Locate the cell with the specified text and output its [x, y] center coordinate. 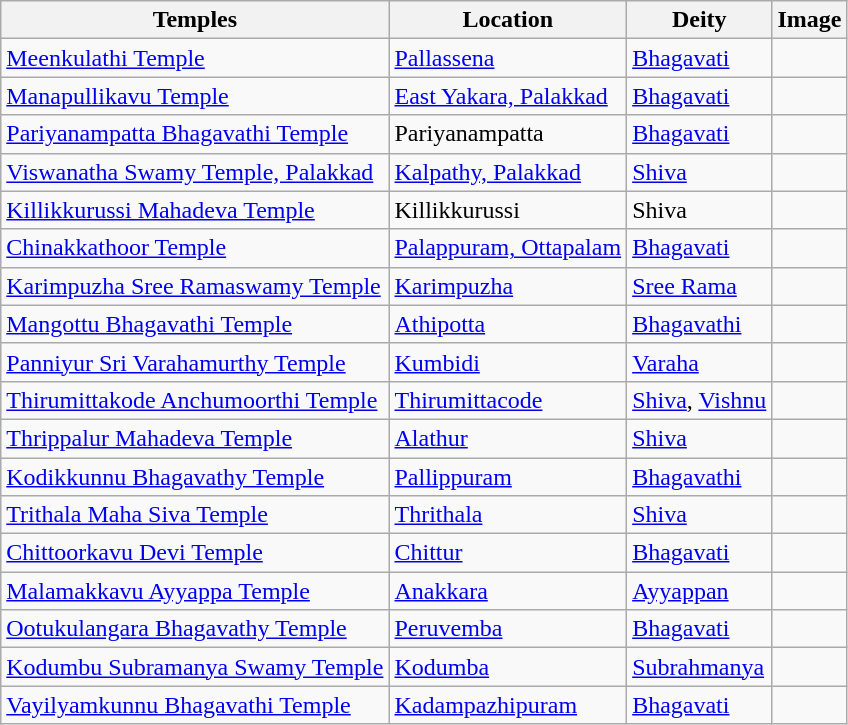
Vayilyamkunnu Bhagavathi Temple [195, 705]
Pallassena [508, 58]
East Yakara, Palakkad [508, 96]
Kalpathy, Palakkad [508, 172]
Thrippalur Mahadeva Temple [195, 438]
Karimpuzha [508, 286]
Palappuram, Ottapalam [508, 248]
Shiva, Vishnu [700, 400]
Chinakkathoor Temple [195, 248]
Chittoorkavu Devi Temple [195, 553]
Kumbidi [508, 362]
Pariyanampatta Bhagavathi Temple [195, 134]
Temples [195, 20]
Athipotta [508, 324]
Karimpuzha Sree Ramaswamy Temple [195, 286]
Manapullikavu Temple [195, 96]
Mangottu Bhagavathi Temple [195, 324]
Location [508, 20]
Thirumittakode Anchumoorthi Temple [195, 400]
Ootukulangara Bhagavathy Temple [195, 629]
Anakkara [508, 591]
Image [810, 20]
Kodikkunnu Bhagavathy Temple [195, 477]
Meenkulathi Temple [195, 58]
Viswanatha Swamy Temple, Palakkad [195, 172]
Ayyappan [700, 591]
Pallippuram [508, 477]
Subrahmanya [700, 667]
Killikkurussi [508, 210]
Thirumittacode [508, 400]
Malamakkavu Ayyappa Temple [195, 591]
Sree Rama [700, 286]
Kodumba [508, 667]
Chittur [508, 553]
Deity [700, 20]
Trithala Maha Siva Temple [195, 515]
Kadampazhipuram [508, 705]
Peruvemba [508, 629]
Varaha [700, 362]
Pariyanampatta [508, 134]
Alathur [508, 438]
Killikkurussi Mahadeva Temple [195, 210]
Kodumbu Subramanya Swamy Temple [195, 667]
Panniyur Sri Varahamurthy Temple [195, 362]
Thrithala [508, 515]
